Determine the (X, Y) coordinate at the center of the cell enclosing the given text.  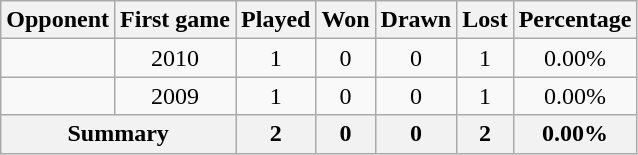
Won (346, 20)
Lost (485, 20)
2009 (176, 96)
Opponent (58, 20)
Summary (118, 134)
Played (276, 20)
First game (176, 20)
Percentage (575, 20)
2010 (176, 58)
Drawn (416, 20)
